For the text-containing cell, return its midpoint in [x, y] coordinate format. 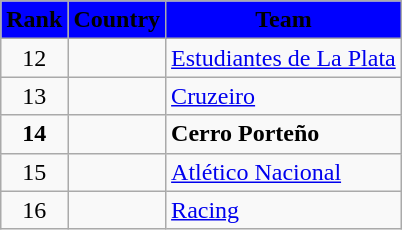
Atlético Nacional [284, 172]
Country [117, 20]
16 [34, 210]
Cerro Porteño [284, 134]
13 [34, 96]
Cruzeiro [284, 96]
15 [34, 172]
14 [34, 134]
Team [284, 20]
Racing [284, 210]
Estudiantes de La Plata [284, 58]
Rank [34, 20]
12 [34, 58]
